Capture the cell that displays the provided text and extract its [x, y] central coordinate. 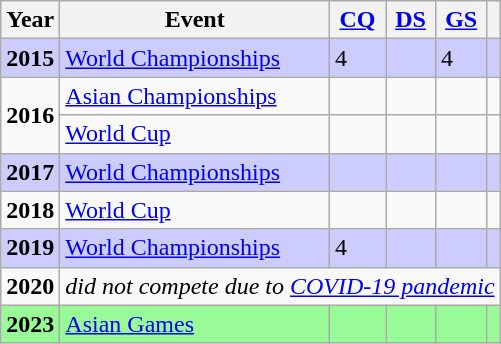
Event [195, 20]
GS [460, 20]
2015 [30, 58]
Asian Championships [195, 96]
CQ [357, 20]
2020 [30, 286]
2018 [30, 210]
2016 [30, 115]
did not compete due to COVID-19 pandemic [280, 286]
2017 [30, 172]
DS [411, 20]
Asian Games [195, 324]
Year [30, 20]
2023 [30, 324]
2019 [30, 248]
